Extract the [X, Y] coordinate from the center of the cell holding the provided text.  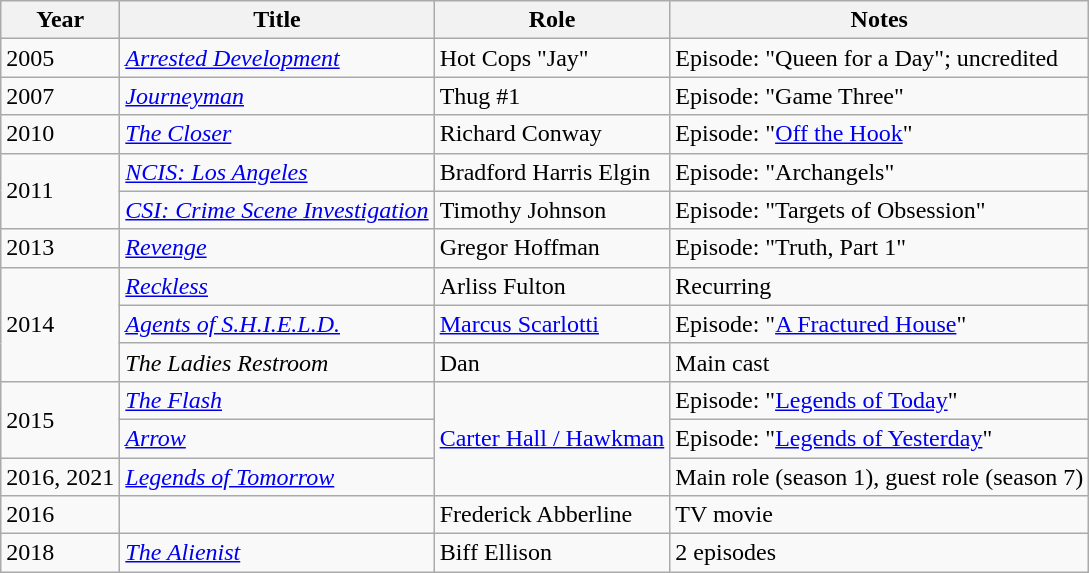
Episode: "Off the Hook" [880, 134]
Year [60, 20]
2010 [60, 134]
2011 [60, 191]
Marcus Scarlotti [552, 324]
Episode: "Targets of Obsession" [880, 210]
The Flash [277, 400]
Arliss Fulton [552, 286]
2018 [60, 553]
CSI: Crime Scene Investigation [277, 210]
Episode: "A Fractured House" [880, 324]
The Ladies Restroom [277, 362]
2007 [60, 96]
2014 [60, 324]
Arrested Development [277, 58]
Revenge [277, 248]
2015 [60, 419]
NCIS: Los Angeles [277, 172]
Main role (season 1), guest role (season 7) [880, 477]
TV movie [880, 515]
Episode: "Truth, Part 1" [880, 248]
Title [277, 20]
Biff Ellison [552, 553]
2013 [60, 248]
Main cast [880, 362]
Legends of Tomorrow [277, 477]
Timothy Johnson [552, 210]
Reckless [277, 286]
Frederick Abberline [552, 515]
Dan [552, 362]
2016 [60, 515]
Gregor Hoffman [552, 248]
2016, 2021 [60, 477]
Carter Hall / Hawkman [552, 438]
Notes [880, 20]
Episode: "Legends of Today" [880, 400]
Episode: "Legends of Yesterday" [880, 438]
Journeyman [277, 96]
Richard Conway [552, 134]
Recurring [880, 286]
Agents of S.H.I.E.L.D. [277, 324]
Thug #1 [552, 96]
The Alienist [277, 553]
Hot Cops "Jay" [552, 58]
Episode: "Archangels" [880, 172]
2005 [60, 58]
Arrow [277, 438]
The Closer [277, 134]
Role [552, 20]
Episode: "Queen for a Day"; uncredited [880, 58]
2 episodes [880, 553]
Episode: "Game Three" [880, 96]
Bradford Harris Elgin [552, 172]
